Identify which cell holds the provided text, then report its (x, y) central coordinate. 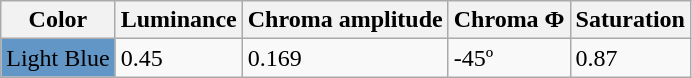
Chroma Φ (509, 20)
0.169 (345, 58)
0.45 (178, 58)
Chroma amplitude (345, 20)
-45º (509, 58)
Light Blue (58, 58)
0.87 (630, 58)
Luminance (178, 20)
Saturation (630, 20)
Color (58, 20)
